For the text-containing cell, return its midpoint in (x, y) coordinate format. 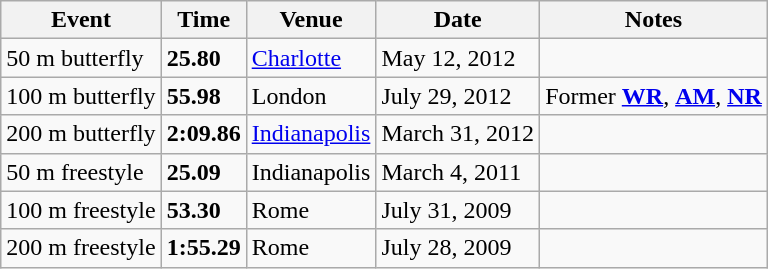
Charlotte (311, 58)
Venue (311, 20)
July 31, 2009 (458, 210)
25.09 (204, 172)
March 31, 2012 (458, 134)
Former WR, AM, NR (654, 96)
1:55.29 (204, 248)
Event (81, 20)
May 12, 2012 (458, 58)
55.98 (204, 96)
March 4, 2011 (458, 172)
50 m freestyle (81, 172)
2:09.86 (204, 134)
July 29, 2012 (458, 96)
53.30 (204, 210)
July 28, 2009 (458, 248)
200 m butterfly (81, 134)
London (311, 96)
Time (204, 20)
100 m freestyle (81, 210)
25.80 (204, 58)
100 m butterfly (81, 96)
50 m butterfly (81, 58)
Date (458, 20)
Notes (654, 20)
200 m freestyle (81, 248)
